Capture the cell that displays the provided text and extract its [X, Y] central coordinate. 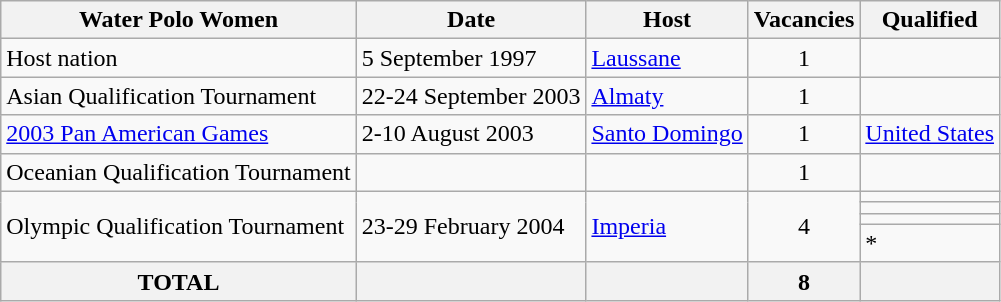
Qualified [930, 20]
Oceanian Qualification Tournament [178, 172]
TOTAL [178, 281]
Vacancies [804, 20]
Laussane [667, 58]
Almaty [667, 96]
Asian Qualification Tournament [178, 96]
8 [804, 281]
Water Polo Women [178, 20]
Host nation [178, 58]
Host [667, 20]
Imperia [667, 226]
2003 Pan American Games [178, 134]
Olympic Qualification Tournament [178, 226]
Date [471, 20]
22-24 September 2003 [471, 96]
United States [930, 134]
5 September 1997 [471, 58]
2-10 August 2003 [471, 134]
* [930, 243]
4 [804, 226]
23-29 February 2004 [471, 226]
Santo Domingo [667, 134]
